Find where the given text appears and provide that cell's center as [x, y] coordinate. 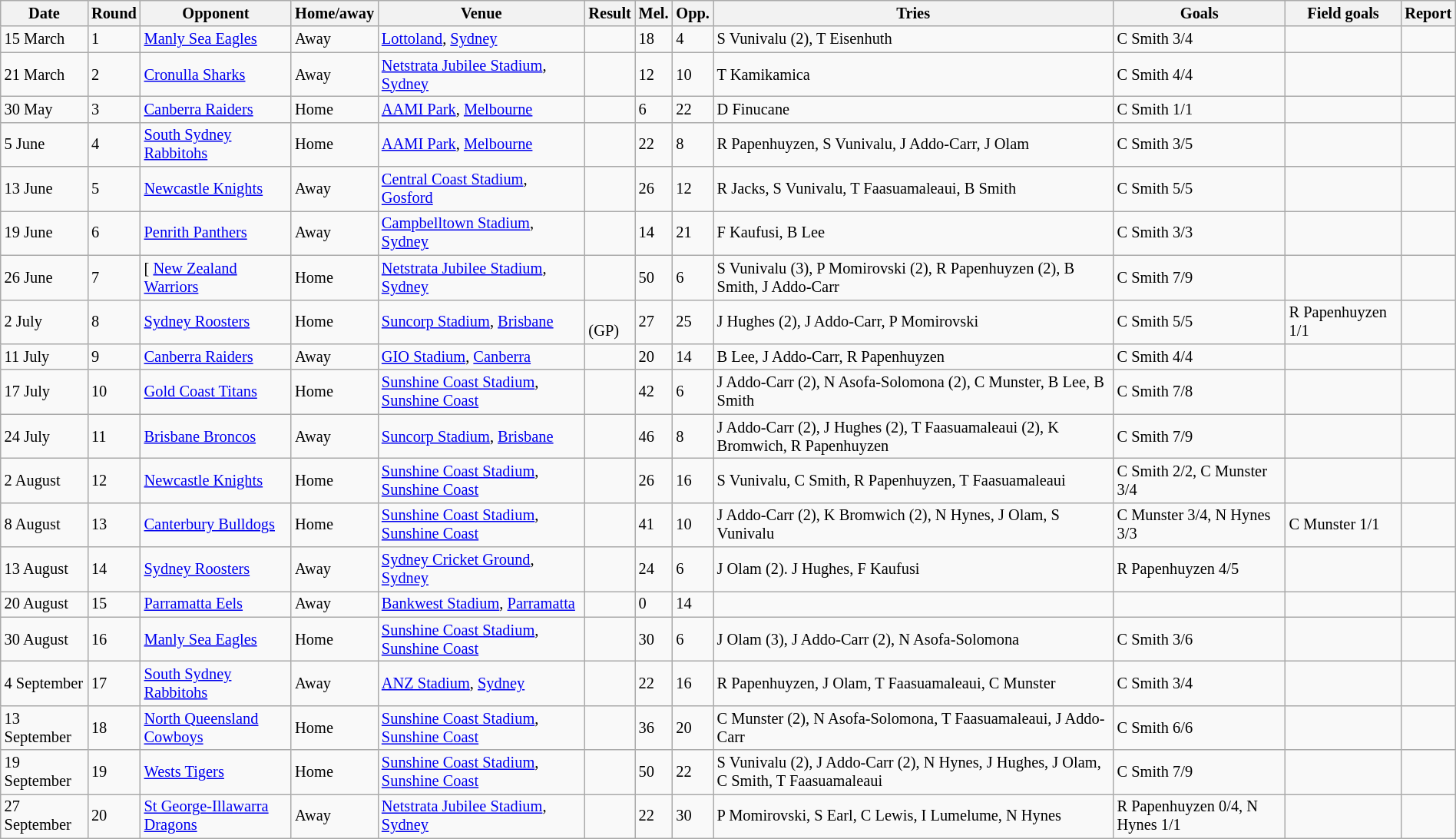
ANZ Stadium, Sydney [481, 683]
Field goals [1344, 13]
2 July [45, 322]
R Papenhuyzen 4/5 [1200, 569]
5 June [45, 144]
Opp. [693, 13]
19 June [45, 233]
17 July [45, 392]
C Smith 3/3 [1200, 233]
C Munster (2), N Asofa-Solomona, T Faasuamaleaui, J Addo-Carr [914, 728]
R Papenhuyzen 1/1 [1344, 322]
Date [45, 13]
Penrith Panthers [217, 233]
Cronulla Sharks [217, 75]
J Addo-Carr (2), N Asofa-Solomona (2), C Munster, B Lee, B Smith [914, 392]
S Vunivalu (3), P Momirovski (2), R Papenhuyzen (2), B Smith, J Addo-Carr [914, 277]
Parramatta Eels [217, 604]
26 June [45, 277]
J Addo-Carr (2), K Bromwich (2), N Hynes, J Olam, S Vunivalu [914, 525]
13 June [45, 189]
3 [114, 109]
41 [654, 525]
Sydney Cricket Ground, Sydney [481, 569]
Lottoland, Sydney [481, 39]
C Smith 1/1 [1200, 109]
[ New Zealand Warriors [217, 277]
2 [114, 75]
25 [693, 322]
11 July [45, 356]
R Jacks, S Vunivalu, T Faasuamaleaui, B Smith [914, 189]
46 [654, 436]
21 March [45, 75]
7 [114, 277]
J Olam (3), J Addo-Carr (2), N Asofa-Solomona [914, 639]
Brisbane Broncos [217, 436]
P Momirovski, S Earl, C Lewis, I Lumelume, N Hynes [914, 816]
T Kamikamica [914, 75]
C Smith 3/6 [1200, 639]
F Kaufusi, B Lee [914, 233]
Central Coast Stadium, Gosford [481, 189]
30 August [45, 639]
D Finucane [914, 109]
Result [610, 13]
Report [1428, 13]
Tries [914, 13]
42 [654, 392]
S Vunivalu (2), T Eisenhuth [914, 39]
J Addo-Carr (2), J Hughes (2), T Faasuamaleaui (2), K Bromwich, R Papenhuyzen [914, 436]
11 [114, 436]
24 [654, 569]
Campbelltown Stadium, Sydney [481, 233]
Canterbury Bulldogs [217, 525]
Goals [1200, 13]
21 [693, 233]
Home/away [335, 13]
C Smith 2/2, C Munster 3/4 [1200, 480]
2 August [45, 480]
R Papenhuyzen 0/4, N Hynes 1/1 [1200, 816]
17 [114, 683]
15 [114, 604]
27 [654, 322]
C Smith 3/5 [1200, 144]
C Smith 6/6 [1200, 728]
B Lee, J Addo-Carr, R Papenhuyzen [914, 356]
36 [654, 728]
R Papenhuyzen, J Olam, T Faasuamaleaui, C Munster [914, 683]
8 August [45, 525]
19 [114, 772]
S Vunivalu, C Smith, R Papenhuyzen, T Faasuamaleaui [914, 480]
0 [654, 604]
C Munster 3/4, N Hynes 3/3 [1200, 525]
Gold Coast Titans [217, 392]
Round [114, 13]
15 March [45, 39]
St George-Illawarra Dragons [217, 816]
5 [114, 189]
Opponent [217, 13]
R Papenhuyzen, S Vunivalu, J Addo-Carr, J Olam [914, 144]
30 May [45, 109]
C Smith 7/8 [1200, 392]
13 August [45, 569]
Wests Tigers [217, 772]
13 [114, 525]
20 August [45, 604]
GIO Stadium, Canberra [481, 356]
13 September [45, 728]
27 September [45, 816]
C Munster 1/1 [1344, 525]
1 [114, 39]
24 July [45, 436]
19 September [45, 772]
Venue [481, 13]
S Vunivalu (2), J Addo-Carr (2), N Hynes, J Hughes, J Olam, C Smith, T Faasuamaleaui [914, 772]
J Hughes (2), J Addo-Carr, P Momirovski [914, 322]
Mel. [654, 13]
J Olam (2). J Hughes, F Kaufusi [914, 569]
Bankwest Stadium, Parramatta [481, 604]
(GP) [610, 322]
4 September [45, 683]
9 [114, 356]
North Queensland Cowboys [217, 728]
